Provide the (X, Y) coordinate of the cell's center where the given text is located.  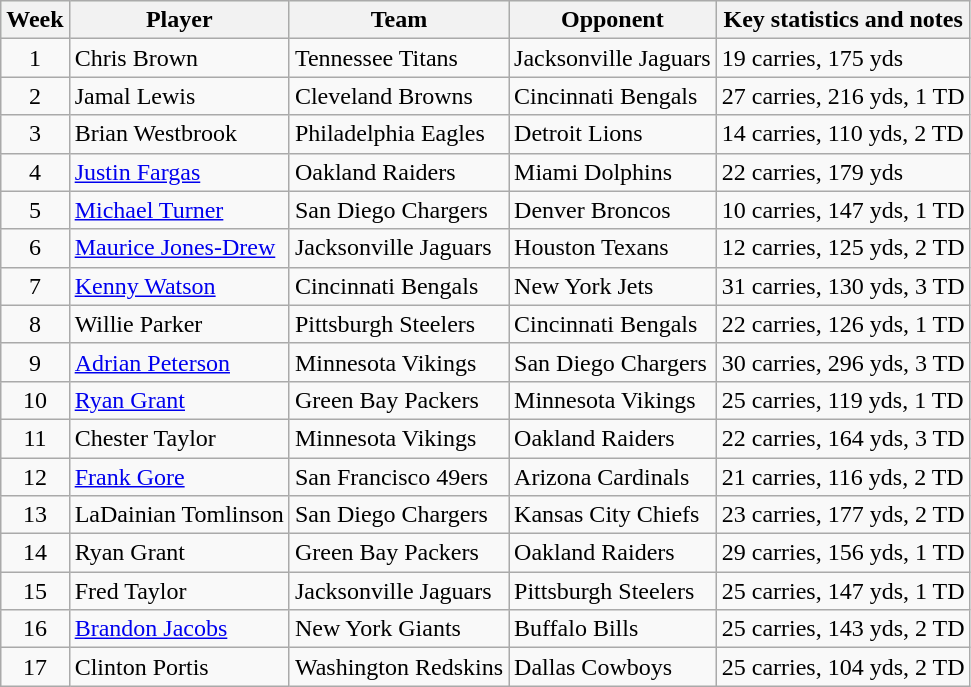
Key statistics and notes (843, 20)
25 carries, 143 yds, 2 TD (843, 629)
Brandon Jacobs (179, 629)
12 (35, 477)
New York Jets (613, 286)
6 (35, 248)
Houston Texans (613, 248)
13 (35, 515)
Brian Westbrook (179, 134)
Detroit Lions (613, 134)
5 (35, 210)
Team (398, 20)
11 (35, 438)
25 carries, 104 yds, 2 TD (843, 667)
2 (35, 96)
22 carries, 164 yds, 3 TD (843, 438)
Chester Taylor (179, 438)
Willie Parker (179, 324)
19 carries, 175 yds (843, 58)
Opponent (613, 20)
15 (35, 591)
Kansas City Chiefs (613, 515)
Adrian Peterson (179, 362)
Fred Taylor (179, 591)
LaDainian Tomlinson (179, 515)
Dallas Cowboys (613, 667)
22 carries, 179 yds (843, 172)
10 carries, 147 yds, 1 TD (843, 210)
9 (35, 362)
Washington Redskins (398, 667)
Clinton Portis (179, 667)
Michael Turner (179, 210)
Kenny Watson (179, 286)
New York Giants (398, 629)
27 carries, 216 yds, 1 TD (843, 96)
12 carries, 125 yds, 2 TD (843, 248)
Chris Brown (179, 58)
14 carries, 110 yds, 2 TD (843, 134)
Maurice Jones-Drew (179, 248)
29 carries, 156 yds, 1 TD (843, 553)
3 (35, 134)
31 carries, 130 yds, 3 TD (843, 286)
Denver Broncos (613, 210)
4 (35, 172)
Jamal Lewis (179, 96)
10 (35, 400)
Buffalo Bills (613, 629)
Week (35, 20)
22 carries, 126 yds, 1 TD (843, 324)
16 (35, 629)
23 carries, 177 yds, 2 TD (843, 515)
San Francisco 49ers (398, 477)
Arizona Cardinals (613, 477)
Tennessee Titans (398, 58)
25 carries, 147 yds, 1 TD (843, 591)
8 (35, 324)
30 carries, 296 yds, 3 TD (843, 362)
Philadelphia Eagles (398, 134)
1 (35, 58)
Miami Dolphins (613, 172)
25 carries, 119 yds, 1 TD (843, 400)
21 carries, 116 yds, 2 TD (843, 477)
Justin Fargas (179, 172)
Player (179, 20)
Frank Gore (179, 477)
14 (35, 553)
Cleveland Browns (398, 96)
7 (35, 286)
17 (35, 667)
